Identify which cell holds the provided text, then report its (X, Y) central coordinate. 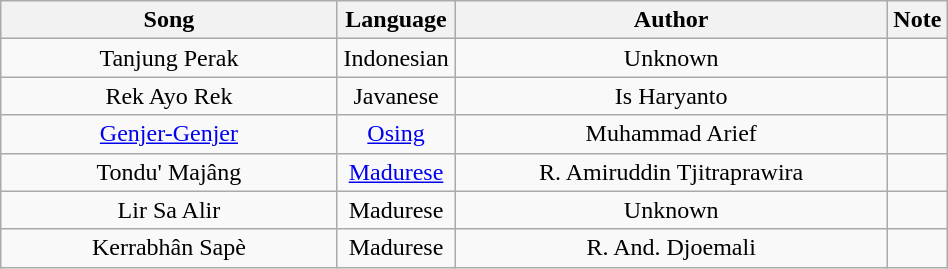
R. And. Djoemali (671, 248)
Muhammad Arief (671, 134)
Genjer-Genjer (169, 134)
Osing (396, 134)
Song (169, 20)
Note (917, 20)
Lir Sa Alir (169, 210)
Is Haryanto (671, 96)
Kerrabhân Sapè (169, 248)
Javanese (396, 96)
R. Amiruddin Tjitraprawira (671, 172)
Tanjung Perak (169, 58)
Language (396, 20)
Author (671, 20)
Rek Ayo Rek (169, 96)
Indonesian (396, 58)
Tondu' Majâng (169, 172)
